Capture the cell that displays the provided text and extract its [X, Y] central coordinate. 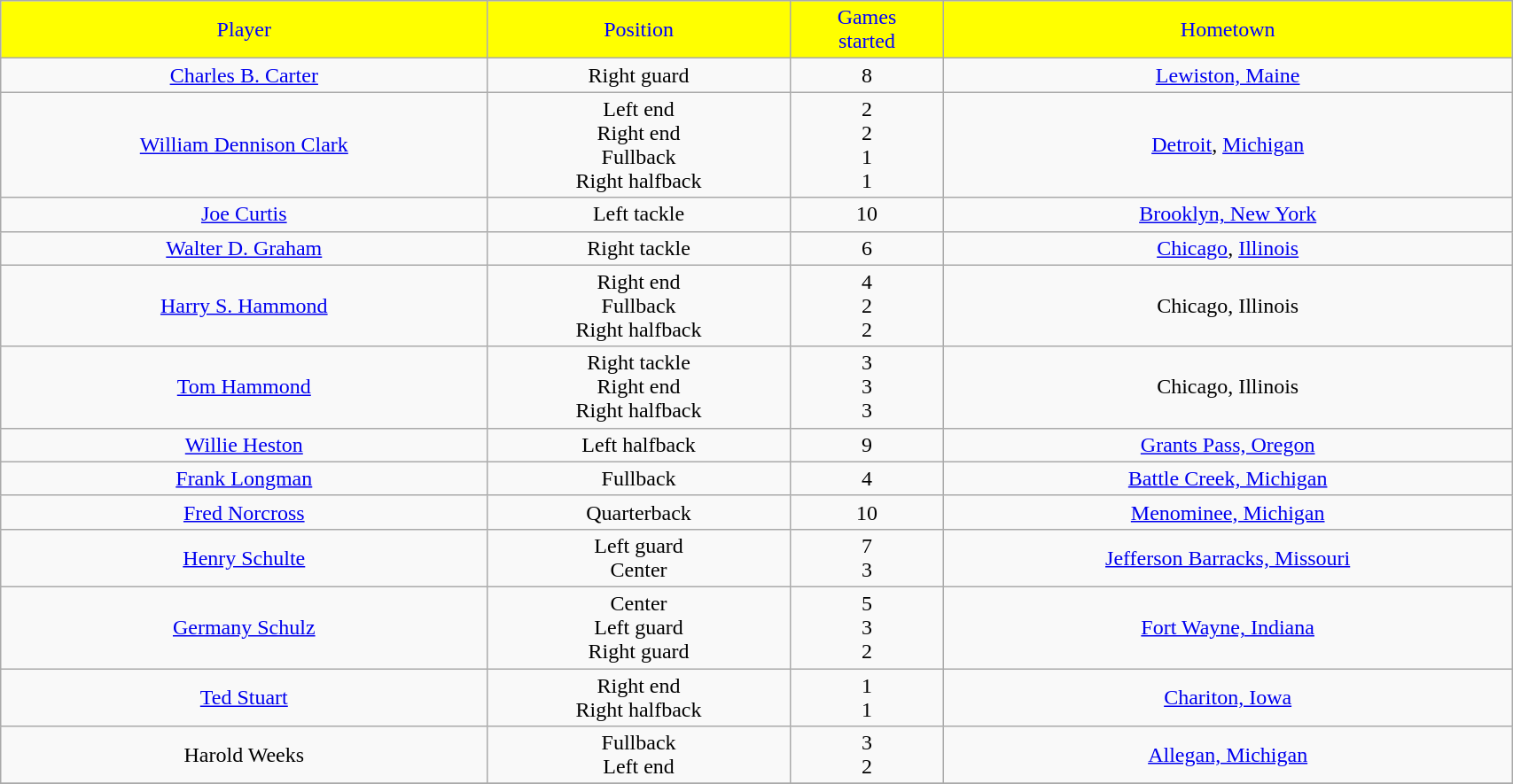
Brooklyn, New York [1228, 214]
Germany Schulz [245, 627]
Jefferson Barracks, Missouri [1228, 558]
Detroit, Michigan [1228, 145]
Willie Heston [245, 445]
9 [867, 445]
Right tackleRight endRight halfback [638, 387]
Fort Wayne, Indiana [1228, 627]
Left tackle [638, 214]
Right tackle [638, 248]
4 [867, 478]
422 [867, 306]
2211 [867, 145]
Chariton, Iowa [1228, 696]
11 [867, 696]
Ted Stuart [245, 696]
Right endFullbackRight halfback [638, 306]
FullbackLeft end [638, 755]
Right guard [638, 75]
Henry Schulte [245, 558]
333 [867, 387]
Joe Curtis [245, 214]
Left endRight endFullbackRight halfback [638, 145]
Harry S. Hammond [245, 306]
Walter D. Graham [245, 248]
Grants Pass, Oregon [1228, 445]
Battle Creek, Michigan [1228, 478]
Player [245, 30]
Charles B. Carter [245, 75]
73 [867, 558]
Hometown [1228, 30]
Gamesstarted [867, 30]
Fullback [638, 478]
Right endRight halfback [638, 696]
Left halfback [638, 445]
Position [638, 30]
William Dennison Clark [245, 145]
Harold Weeks [245, 755]
Tom Hammond [245, 387]
CenterLeft guardRight guard [638, 627]
6 [867, 248]
Left guardCenter [638, 558]
Frank Longman [245, 478]
Allegan, Michigan [1228, 755]
Fred Norcross [245, 512]
Menominee, Michigan [1228, 512]
Lewiston, Maine [1228, 75]
532 [867, 627]
Quarterback [638, 512]
32 [867, 755]
8 [867, 75]
